Pinpoint the cell where the given text exists, returning its [X, Y] midpoint coordinate. 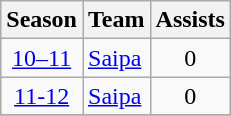
Season [42, 20]
10–11 [42, 58]
Assists [190, 20]
Team [116, 20]
11-12 [42, 96]
